Pinpoint the cell where the given text exists, returning its [x, y] midpoint coordinate. 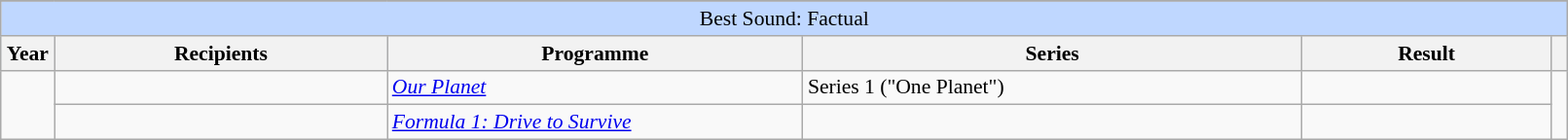
Our Planet [596, 87]
Best Sound: Factual [784, 18]
Formula 1: Drive to Survive [596, 122]
Programme [596, 53]
Recipients [221, 53]
Year [27, 53]
Series 1 ("One Planet") [1053, 87]
Series [1053, 53]
Result [1426, 53]
